Find where the given text appears and provide that cell's center as (X, Y) coordinate. 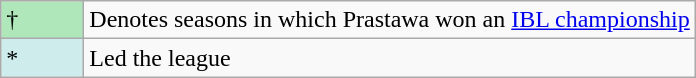
† (42, 20)
* (42, 58)
Led the league (390, 58)
Denotes seasons in which Prastawa won an IBL championship (390, 20)
